Determine the [X, Y] coordinate at the center of the cell enclosing the given text.  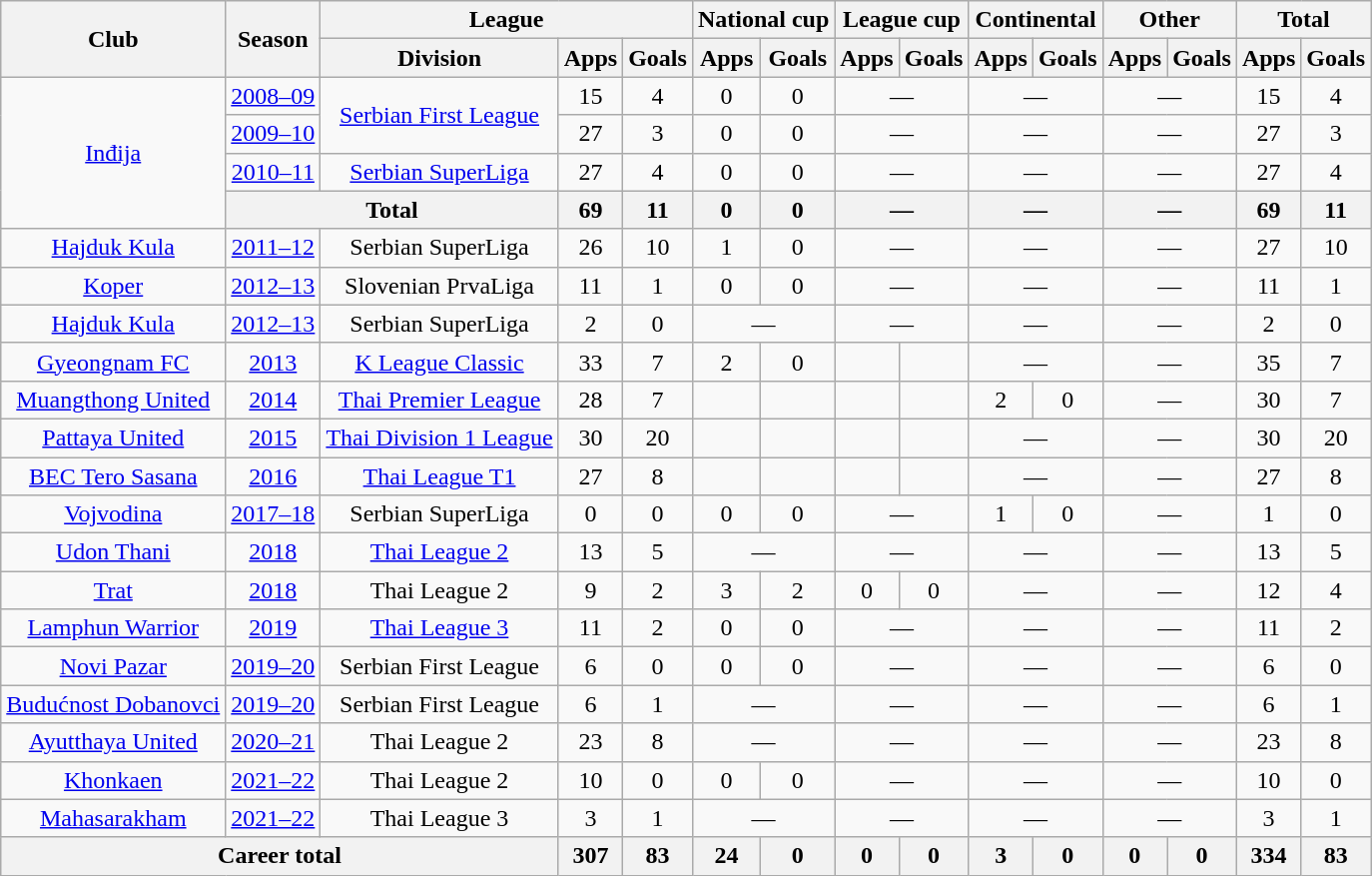
33 [590, 362]
26 [590, 248]
Thai Premier League [439, 400]
K League Classic [439, 362]
2020–21 [274, 742]
2011–12 [274, 248]
Mahasarakham [114, 818]
National cup [763, 20]
Gyeongnam FC [114, 362]
2010–11 [274, 172]
Budućnost Dobanovci [114, 704]
Club [114, 39]
28 [590, 400]
2013 [274, 362]
2017–18 [274, 514]
Thai League T1 [439, 476]
League cup [902, 20]
307 [590, 856]
Division [439, 58]
2009–10 [274, 134]
2014 [274, 400]
Novi Pazar [114, 666]
Muangthong United [114, 400]
Udon Thani [114, 552]
334 [1268, 856]
2015 [274, 438]
Ayutthaya United [114, 742]
Khonkaen [114, 780]
24 [726, 856]
2008–09 [274, 96]
Other [1169, 20]
Vojvodina [114, 514]
2019 [274, 628]
Lamphun Warrior [114, 628]
9 [590, 590]
Inđija [114, 153]
Pattaya United [114, 438]
Slovenian PrvaLiga [439, 286]
Season [274, 39]
Thai Division 1 League [439, 438]
Koper [114, 286]
Career total [280, 856]
35 [1268, 362]
League [507, 20]
12 [1268, 590]
2016 [274, 476]
Continental [1035, 20]
Trat [114, 590]
BEC Tero Sasana [114, 476]
